For the text-containing cell, return its midpoint in (x, y) coordinate format. 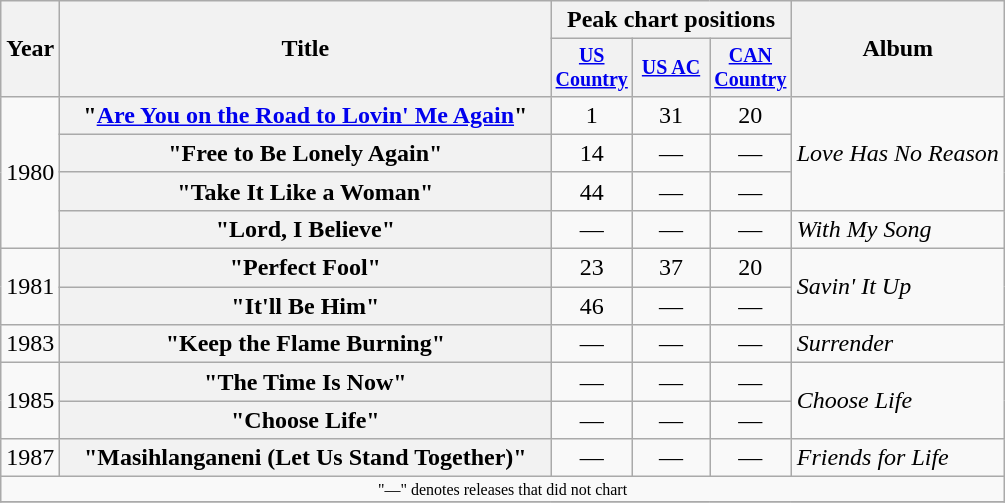
46 (592, 306)
Title (306, 49)
1981 (30, 287)
Savin' It Up (898, 287)
Surrender (898, 344)
US AC (672, 68)
Year (30, 49)
Friends for Life (898, 458)
CAN Country (751, 68)
1983 (30, 344)
14 (592, 153)
23 (592, 268)
31 (672, 115)
1987 (30, 458)
1980 (30, 172)
Love Has No Reason (898, 153)
37 (672, 268)
Peak chart positions (671, 20)
"Perfect Fool" (306, 268)
1985 (30, 401)
1 (592, 115)
"It'll Be Him" (306, 306)
"Masihlanganeni (Let Us Stand Together)" (306, 458)
"Free to Be Lonely Again" (306, 153)
"Choose Life" (306, 420)
"Are You on the Road to Lovin' Me Again" (306, 115)
US Country (592, 68)
With My Song (898, 229)
"Take It Like a Woman" (306, 191)
44 (592, 191)
"Keep the Flame Burning" (306, 344)
"Lord, I Believe" (306, 229)
"The Time Is Now" (306, 382)
Album (898, 49)
"—" denotes releases that did not chart (503, 489)
Choose Life (898, 401)
